Return the [X, Y] coordinate for the center point of the cell that contains the specified text.  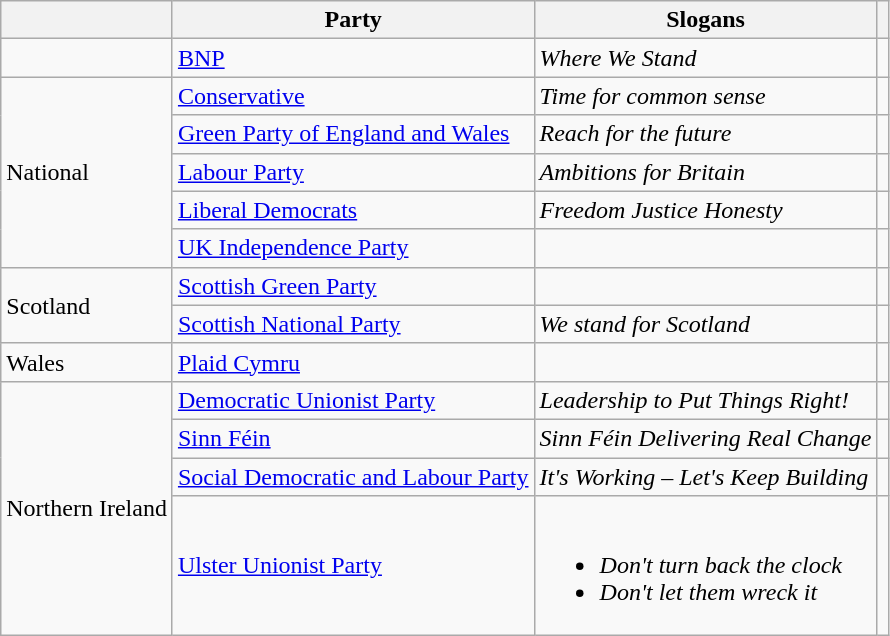
Democratic Unionist Party [353, 400]
Where We Stand [706, 58]
Time for common sense [706, 96]
Ambitions for Britain [706, 172]
Sinn Féin Delivering Real Change [706, 438]
Scottish Green Party [353, 286]
We stand for Scotland [706, 324]
Northern Ireland [87, 508]
Leadership to Put Things Right! [706, 400]
Scotland [87, 305]
Slogans [706, 20]
BNP [353, 58]
Party [353, 20]
Sinn Féin [353, 438]
Wales [87, 362]
National [87, 172]
Ulster Unionist Party [353, 566]
Conservative [353, 96]
Scottish National Party [353, 324]
Reach for the future [706, 134]
UK Independence Party [353, 248]
Green Party of England and Wales [353, 134]
Social Democratic and Labour Party [353, 477]
Labour Party [353, 172]
Liberal Democrats [353, 210]
Don't turn back the clockDon't let them wreck it [706, 566]
Freedom Justice Honesty [706, 210]
It's Working – Let's Keep Building [706, 477]
Plaid Cymru [353, 362]
